Capture the cell that displays the provided text and extract its [x, y] central coordinate. 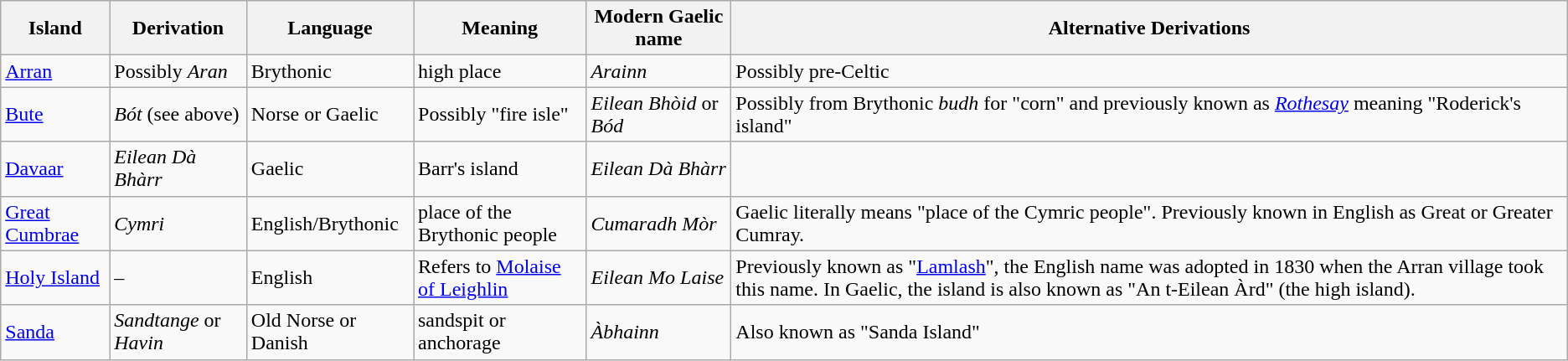
Alternative Derivations [1149, 28]
Cumaradh Mòr [658, 223]
Old Norse or Danish [330, 332]
Great Cumbrae [55, 223]
place of the Brythonic people [500, 223]
Derivation [178, 28]
sandspit or anchorage [500, 332]
Meaning [500, 28]
Possibly pre-Celtic [1149, 71]
Possibly "fire isle" [500, 114]
English/Brythonic [330, 223]
Island [55, 28]
Sanda [55, 332]
Cymri [178, 223]
Davaar [55, 169]
Modern Gaelic name [658, 28]
Eilean Mo Laise [658, 278]
Also known as "Sanda Island" [1149, 332]
Brythonic [330, 71]
– [178, 278]
English [330, 278]
Gaelic [330, 169]
Language [330, 28]
Sandtange or Havin [178, 332]
Holy Island [55, 278]
high place [500, 71]
Bute [55, 114]
Possibly from Brythonic budh for "corn" and previously known as Rothesay meaning "Roderick's island" [1149, 114]
Possibly Aran [178, 71]
Àbhainn [658, 332]
Barr's island [500, 169]
Arran [55, 71]
Arainn [658, 71]
Norse or Gaelic [330, 114]
Refers to Molaise of Leighlin [500, 278]
Gaelic literally means "place of the Cymric people". Previously known in English as Great or Greater Cumray. [1149, 223]
Eilean Bhòid or Bód [658, 114]
Bót (see above) [178, 114]
